Scan for the cell matching the given text and deliver its (x, y) coordinate at center. 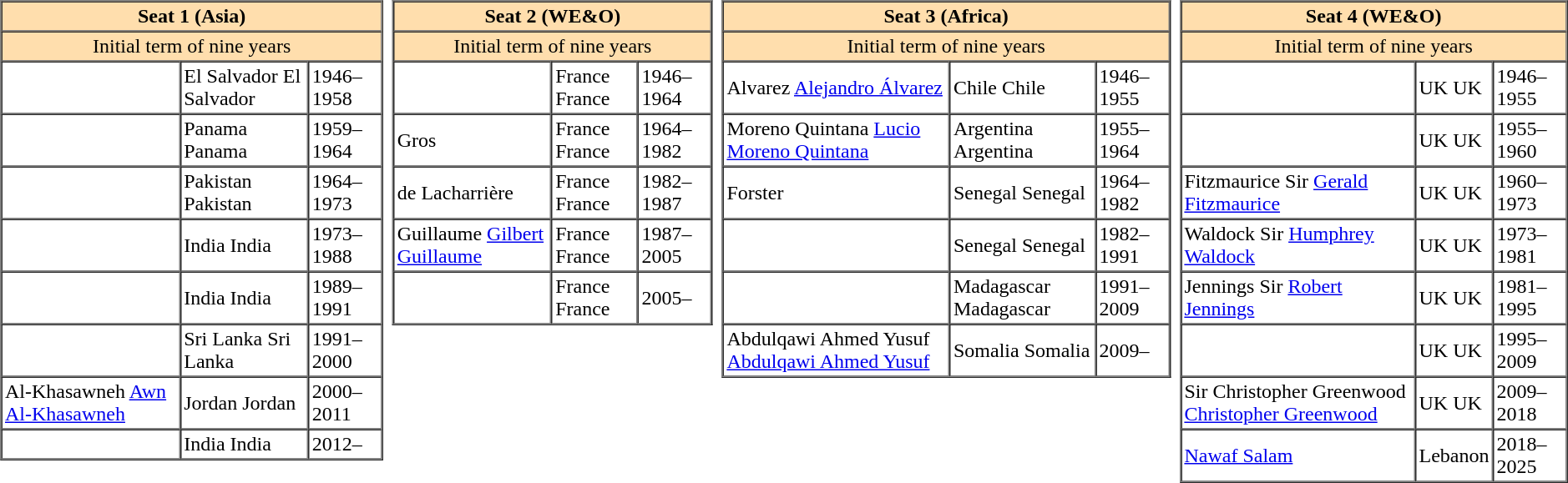
2009–2018 (1530, 404)
Sir Christopher Greenwood Christopher Greenwood (1297, 404)
Abdulqawi Ahmed Yusuf Abdulqawi Ahmed Yusuf (837, 350)
Waldock Sir Humphrey Waldock (1297, 245)
1982–1987 (675, 194)
Lebanon (1454, 455)
2009– (1132, 350)
Seat 1 (Asia) (192, 17)
1987–2005 (675, 245)
2005– (675, 299)
Chile Chile (1022, 88)
1989–1991 (345, 299)
1995–2009 (1530, 350)
2018–2025 (1530, 455)
Forster (837, 194)
Somalia Somalia (1022, 350)
Seat 2 (WE&O) (553, 17)
1991–2000 (345, 350)
Argentina Argentina (1022, 140)
Fitzmaurice Sir Gerald Fitzmaurice (1297, 194)
de Lacharrière (473, 194)
Jordan Jordan (245, 404)
Madagascar Madagascar (1022, 299)
2000–2011 (345, 404)
Seat 4 (WE&O) (1374, 17)
1959–1964 (345, 140)
Jennings Sir Robert Jennings (1297, 299)
Sri Lanka Sri Lanka (245, 350)
Pakistan Pakistan (245, 194)
1964–1973 (345, 194)
1946–1958 (345, 88)
1946–1964 (675, 88)
Moreno Quintana Lucio Moreno Quintana (837, 140)
Seat 3 (Africa) (947, 17)
Panama Panama (245, 140)
Al-Khasawneh Awn Al-Khasawneh (91, 404)
2012– (345, 444)
El Salvador El Salvador (245, 88)
Alvarez Alejandro Álvarez (837, 88)
Gros (473, 140)
1981–1995 (1530, 299)
1973–1988 (345, 245)
1991–2009 (1132, 299)
Guillaume Gilbert Guillaume (473, 245)
1982–1991 (1132, 245)
1955–1964 (1132, 140)
1960–1973 (1530, 194)
1955–1960 (1530, 140)
Nawaf Salam (1297, 455)
1973–1981 (1530, 245)
